Locate the cell with the specified text and output its [X, Y] center coordinate. 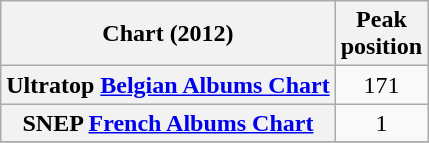
Ultratop Belgian Albums Chart [168, 85]
171 [381, 85]
Peakposition [381, 34]
Chart (2012) [168, 34]
SNEP French Albums Chart [168, 123]
1 [381, 123]
